Return [x, y] of the center of cell containing provided text 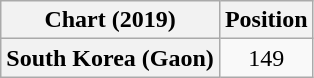
Position [266, 20]
South Korea (Gaon) [110, 58]
149 [266, 58]
Chart (2019) [110, 20]
